Determine the [x, y] coordinate at the center of the cell enclosing the given text.  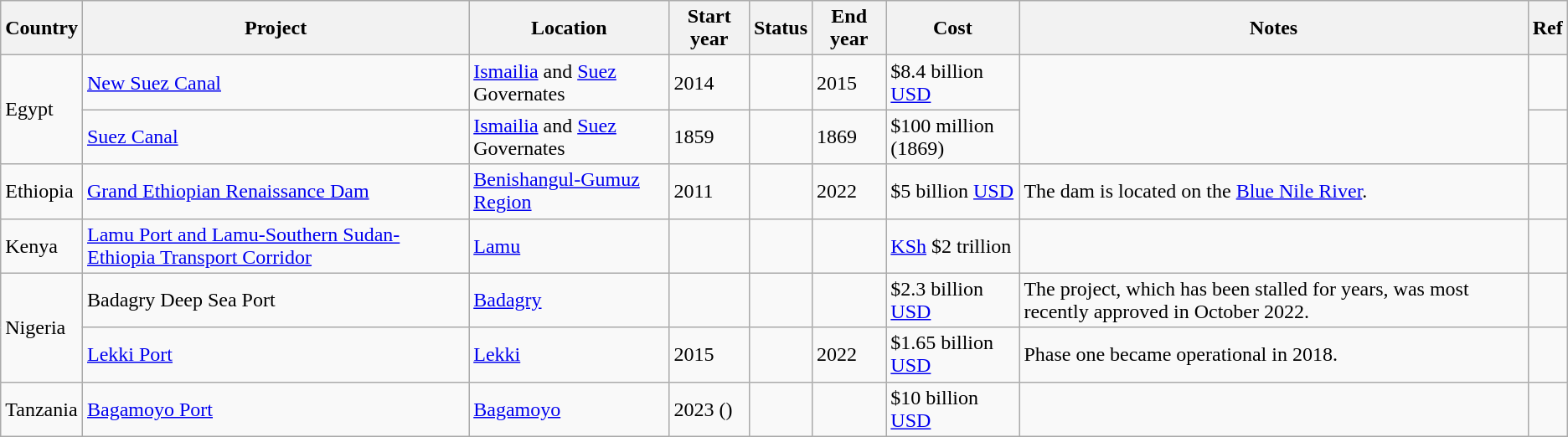
Country [42, 28]
$10 billion USD [953, 409]
The project, which has been stalled for years, was most recently approved in October 2022. [1273, 300]
The dam is located on the Blue Nile River. [1273, 191]
1859 [709, 137]
Lamu [570, 246]
New Suez Canal [275, 82]
Badagry Deep Sea Port [275, 300]
Grand Ethiopian Renaissance Dam [275, 191]
Project [275, 28]
Location [570, 28]
KSh $2 trillion [953, 246]
Lekki Port [275, 355]
Egypt [42, 110]
Start year [709, 28]
$2.3 billion USD [953, 300]
Suez Canal [275, 137]
Notes [1273, 28]
Phase one became operational in 2018. [1273, 355]
Cost [953, 28]
Ethiopia [42, 191]
Status [781, 28]
$8.4 billion USD [953, 82]
Bagamoyo Port [275, 409]
2023 () [709, 409]
End year [849, 28]
$100 million (1869) [953, 137]
Bagamoyo [570, 409]
$5 billion USD [953, 191]
2011 [709, 191]
Nigeria [42, 327]
Lamu Port and Lamu-Southern Sudan-Ethiopia Transport Corridor [275, 246]
Tanzania [42, 409]
1869 [849, 137]
Ref [1548, 28]
Lekki [570, 355]
Benishangul-Gumuz Region [570, 191]
$1.65 billion USD [953, 355]
Badagry [570, 300]
Kenya [42, 246]
2014 [709, 82]
